Detect which cell encompasses the target text, then output its (x, y) center coordinate. 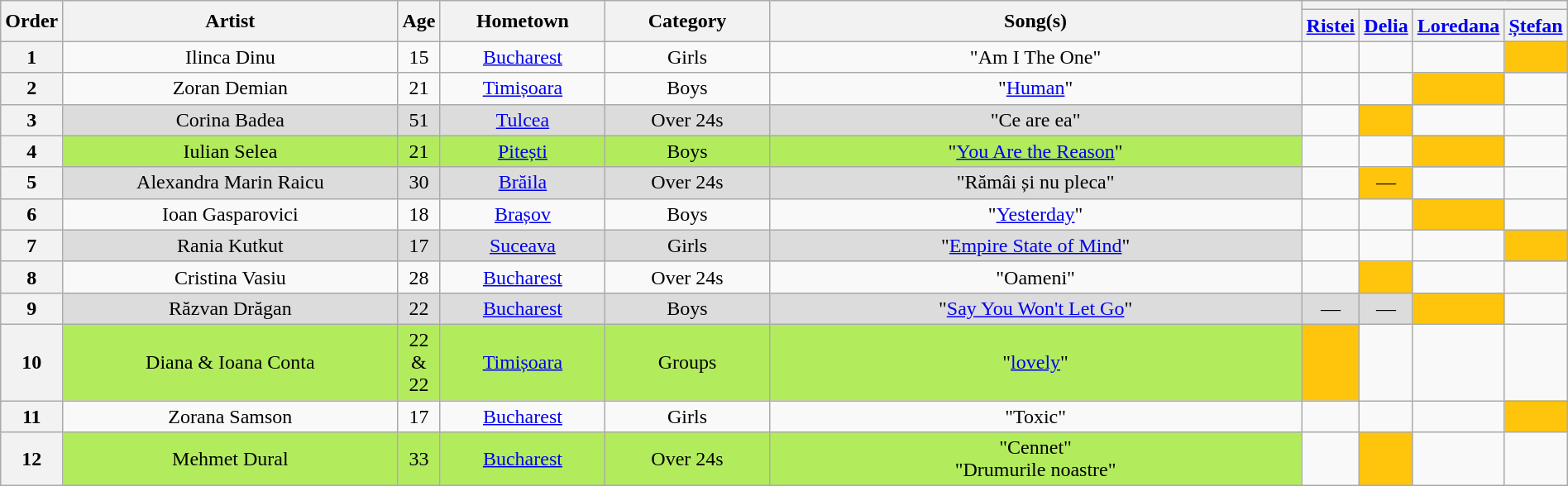
"Am I The One" (1035, 57)
"Yesterday" (1035, 214)
Ștefan (1536, 26)
Brăila (523, 183)
Suceava (523, 245)
"Cennet" "Drumurile noastre" (1035, 460)
Alexandra Marin Raicu (230, 183)
Brașov (523, 214)
18 (418, 214)
Hometown (523, 21)
Corina Badea (230, 120)
1 (31, 57)
"Rămâi și nu pleca" (1035, 183)
Rania Kutkut (230, 245)
"lovely" (1035, 362)
6 (31, 214)
"Toxic" (1035, 416)
"Oameni" (1035, 277)
7 (31, 245)
"Say You Won't Let Go" (1035, 308)
Artist (230, 21)
Loredana (1459, 26)
Răzvan Drăgan (230, 308)
22 & 22 (418, 362)
2 (31, 88)
Order (31, 21)
"Empire State of Mind" (1035, 245)
Zoran Demian (230, 88)
Category (687, 21)
Iulian Selea (230, 151)
33 (418, 460)
30 (418, 183)
28 (418, 277)
Delia (1386, 26)
Groups (687, 362)
Mehmet Dural (230, 460)
Zorana Samson (230, 416)
Ilinca Dinu (230, 57)
51 (418, 120)
"You Are the Reason" (1035, 151)
Ioan Gasparovici (230, 214)
"Human" (1035, 88)
12 (31, 460)
11 (31, 416)
Diana & Ioana Conta (230, 362)
Pitești (523, 151)
Age (418, 21)
15 (418, 57)
Cristina Vasiu (230, 277)
4 (31, 151)
Ristei (1331, 26)
5 (31, 183)
22 (418, 308)
Tulcea (523, 120)
10 (31, 362)
3 (31, 120)
Song(s) (1035, 21)
8 (31, 277)
"Ce are ea" (1035, 120)
9 (31, 308)
